For the text-containing cell, return its midpoint in [x, y] coordinate format. 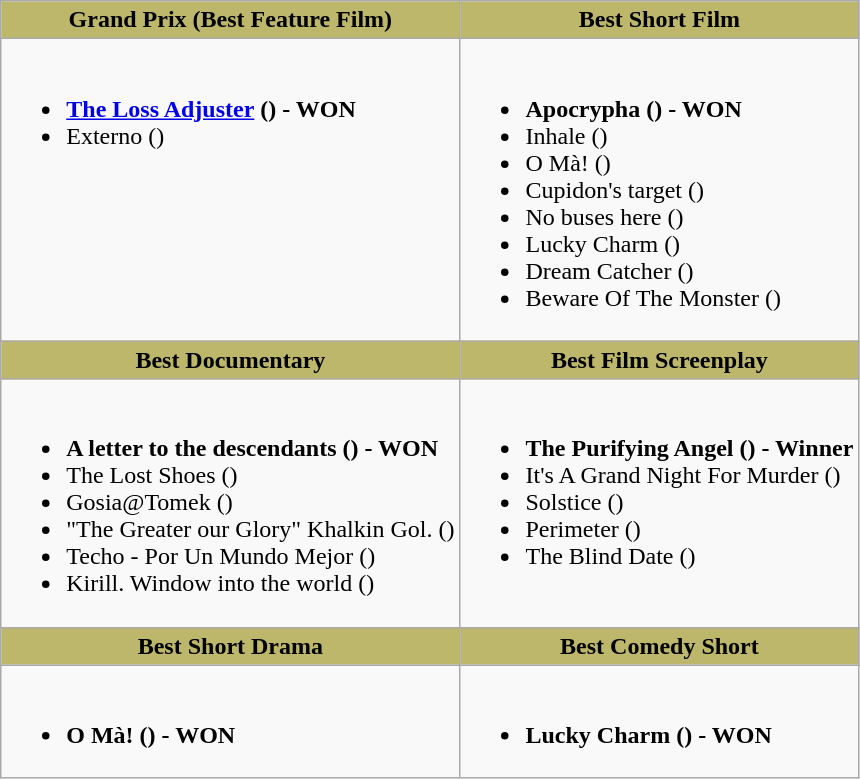
Best Short Drama [230, 646]
Apocrypha () - WONInhale ()O Mà! ()Cupidon's target ()No buses here ()Lucky Charm ()Dream Catcher ()Beware Of The Monster () [660, 190]
The Purifying Angel () - WinnerIt's A Grand Night For Murder ()Solstice ()Perimeter ()The Blind Date () [660, 503]
The Loss Adjuster () - WONExterno () [230, 190]
Best Short Film [660, 20]
Grand Prix (Best Feature Film) [230, 20]
Best Documentary [230, 360]
Best Comedy Short [660, 646]
O Mà! () - WON [230, 722]
Lucky Charm () - WON [660, 722]
Best Film Screenplay [660, 360]
